Output the (X, Y) coordinate of the center of the cell containing the given text.  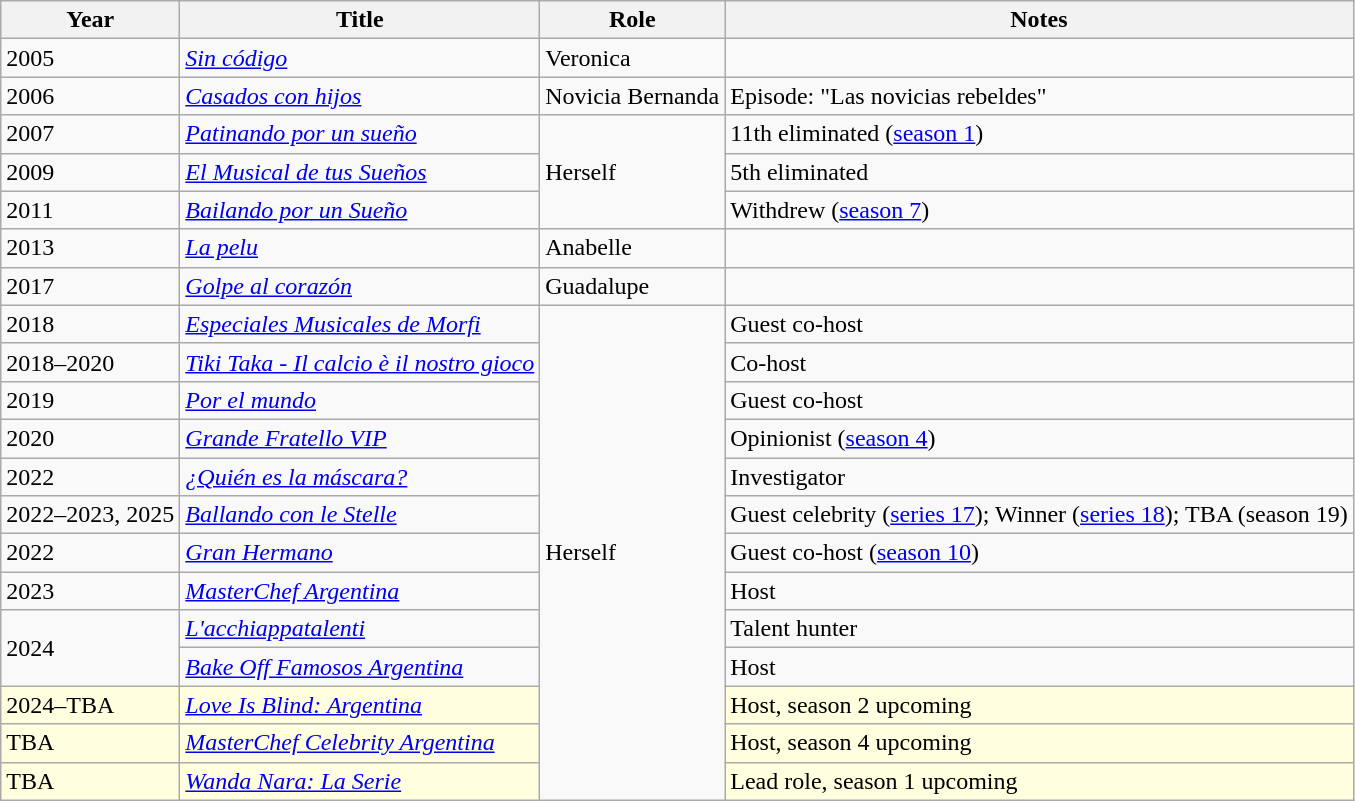
¿Quién es la máscara? (360, 477)
Patinando por un sueño (360, 134)
Wanda Nara: La Serie (360, 781)
Casados con hijos (360, 96)
2018 (90, 324)
2006 (90, 96)
El Musical de tus Sueños (360, 172)
Talent hunter (1039, 629)
Title (360, 20)
Gran Hermano (360, 553)
Bailando por un Sueño (360, 210)
Withdrew (season 7) (1039, 210)
Grande Fratello VIP (360, 438)
2023 (90, 591)
Por el mundo (360, 400)
2020 (90, 438)
Golpe al corazón (360, 286)
Veronica (632, 58)
MasterChef Argentina (360, 591)
Bake Off Famosos Argentina (360, 667)
Anabelle (632, 248)
Guest co-host (season 10) (1039, 553)
Year (90, 20)
Notes (1039, 20)
Tiki Taka - Il calcio è il nostro gioco (360, 362)
La pelu (360, 248)
2018–2020 (90, 362)
Sin código (360, 58)
2024 (90, 648)
2017 (90, 286)
2011 (90, 210)
Episode: "Las novicias rebeldes" (1039, 96)
Opinionist (season 4) (1039, 438)
5th eliminated (1039, 172)
Host, season 4 upcoming (1039, 743)
2022–2023, 2025 (90, 515)
Love Is Blind: Argentina (360, 705)
Role (632, 20)
Guest celebrity (series 17); Winner (series 18); TBA (season 19) (1039, 515)
2009 (90, 172)
Investigator (1039, 477)
MasterChef Celebrity Argentina (360, 743)
L'acchiappatalenti (360, 629)
2013 (90, 248)
2024–TBA (90, 705)
Guadalupe (632, 286)
Ballando con le Stelle (360, 515)
2007 (90, 134)
2019 (90, 400)
Co-host (1039, 362)
2005 (90, 58)
11th eliminated (season 1) (1039, 134)
Lead role, season 1 upcoming (1039, 781)
Novicia Bernanda (632, 96)
Host, season 2 upcoming (1039, 705)
Especiales Musicales de Morfi (360, 324)
